Capture the cell that displays the provided text and extract its (X, Y) central coordinate. 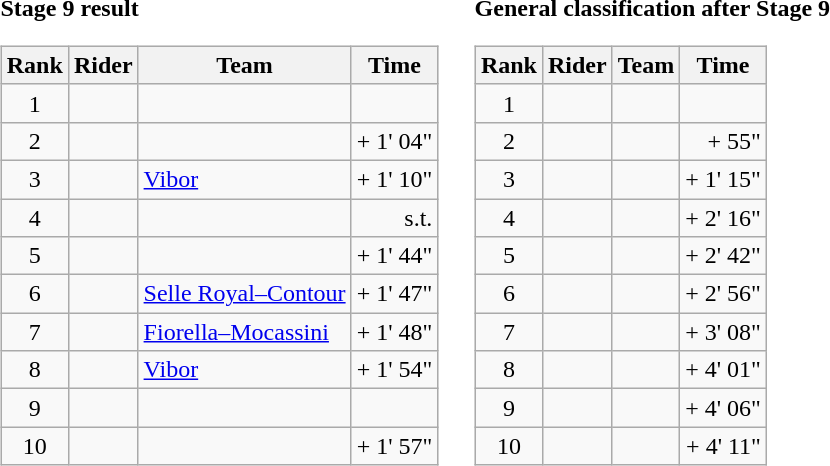
+ 2' 42" (724, 256)
s.t. (394, 217)
+ 1' 47" (394, 294)
+ 55" (724, 141)
Fiorella–Mocassini (244, 332)
+ 4' 06" (724, 408)
+ 1' 48" (394, 332)
+ 1' 44" (394, 256)
+ 4' 11" (724, 446)
+ 1' 15" (724, 179)
+ 2' 16" (724, 217)
+ 1' 04" (394, 141)
+ 3' 08" (724, 332)
+ 1' 57" (394, 446)
+ 1' 54" (394, 370)
+ 1' 10" (394, 179)
+ 2' 56" (724, 294)
Selle Royal–Contour (244, 294)
+ 4' 01" (724, 370)
